Output the [x, y] coordinate of the center of the cell containing the given text.  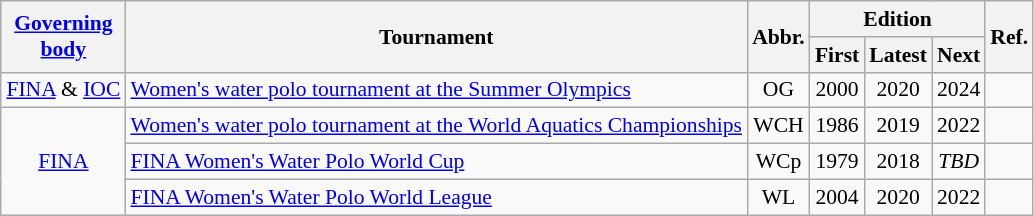
1986 [837, 126]
First [837, 55]
2019 [898, 126]
Next [958, 55]
FINA Women's Water Polo World League [436, 197]
2004 [837, 197]
Abbr. [778, 36]
2000 [837, 90]
2018 [898, 162]
Women's water polo tournament at the Summer Olympics [436, 90]
Women's water polo tournament at the World Aquatics Championships [436, 126]
FINA [63, 162]
WL [778, 197]
Latest [898, 55]
Ref. [1009, 36]
FINA Women's Water Polo World Cup [436, 162]
Edition [898, 19]
Tournament [436, 36]
TBD [958, 162]
WCH [778, 126]
1979 [837, 162]
FINA & IOC [63, 90]
WCp [778, 162]
2024 [958, 90]
Governingbody [63, 36]
OG [778, 90]
